Extract the [x, y] coordinate from the center of the cell holding the provided text.  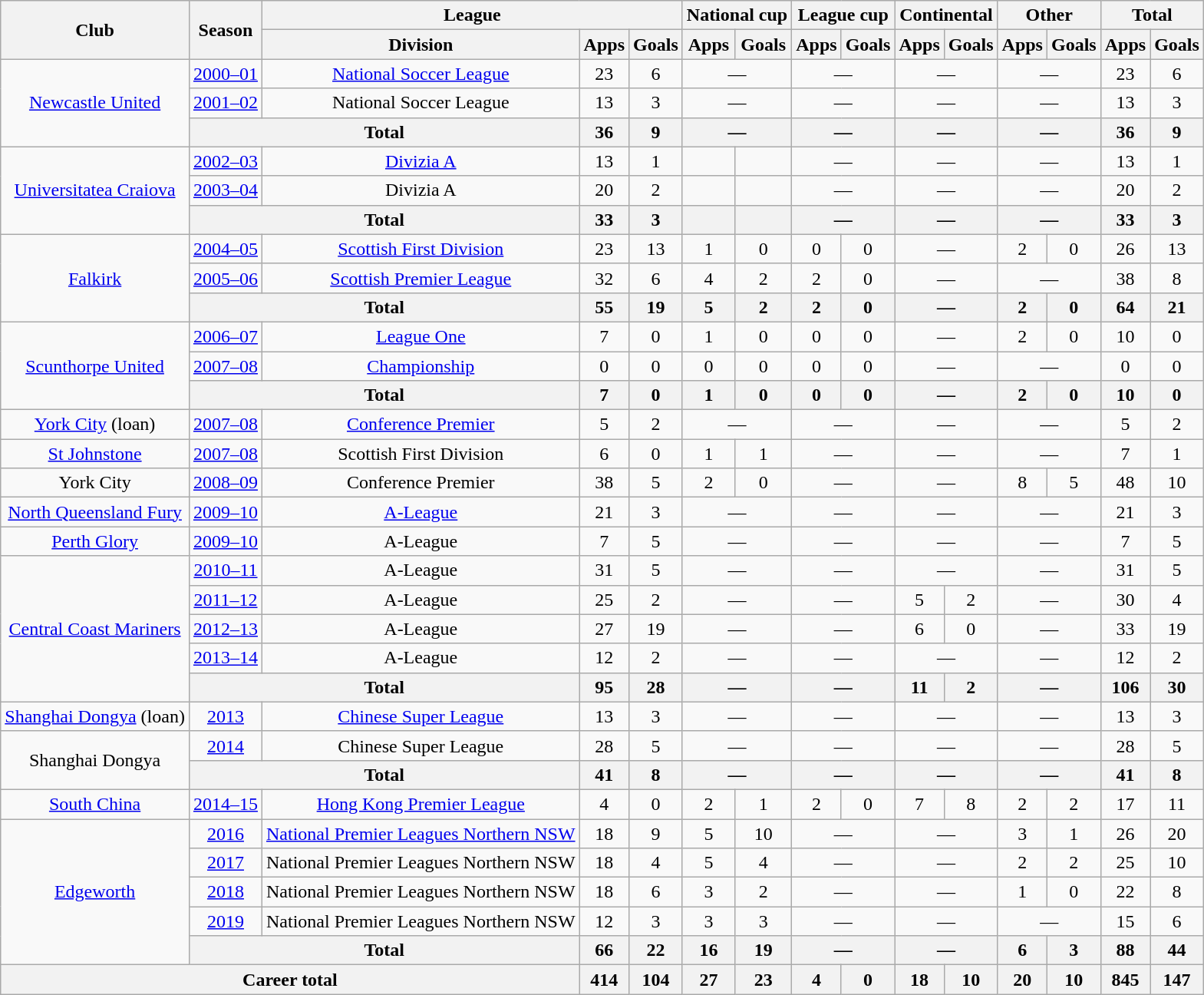
Falkirk [95, 278]
2018 [226, 892]
32 [604, 278]
League [472, 15]
Scottish Premier League [421, 278]
16 [708, 950]
Newcastle United [95, 103]
15 [1125, 921]
2014 [226, 745]
Universitatea Craiova [95, 190]
York City (loan) [95, 425]
2017 [226, 863]
2011–12 [226, 600]
2008–09 [226, 483]
Hong Kong Premier League [421, 804]
St Johnstone [95, 454]
414 [604, 980]
147 [1177, 980]
2006–07 [226, 336]
2016 [226, 833]
106 [1125, 687]
Continental [946, 15]
2013 [226, 716]
2012–13 [226, 629]
Career total [290, 980]
2002–03 [226, 161]
64 [1125, 307]
Shanghai Dongya (loan) [95, 716]
Season [226, 30]
League cup [843, 15]
North Queensland Fury [95, 512]
55 [604, 307]
95 [604, 687]
Scunthorpe United [95, 365]
Shanghai Dongya [95, 760]
2005–06 [226, 278]
48 [1125, 483]
2019 [226, 921]
2000–01 [226, 74]
845 [1125, 980]
York City [95, 483]
2010–11 [226, 570]
Club [95, 30]
Central Coast Mariners [95, 629]
2001–02 [226, 103]
2013–14 [226, 658]
66 [604, 950]
Edgeworth [95, 891]
44 [1177, 950]
17 [1125, 804]
104 [656, 980]
National cup [737, 15]
2014–15 [226, 804]
88 [1125, 950]
Division [421, 45]
League One [421, 336]
Other [1049, 15]
2003–04 [226, 190]
Perth Glory [95, 541]
South China [95, 804]
2004–05 [226, 249]
Championship [421, 366]
